Capture the cell that displays the provided text and extract its [x, y] central coordinate. 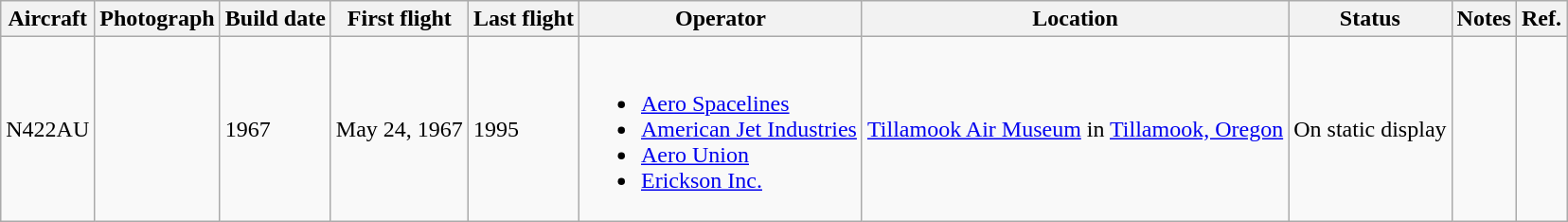
Photograph [157, 19]
May 24, 1967 [400, 129]
First flight [400, 19]
1967 [275, 129]
On static display [1370, 129]
Aircraft [47, 19]
1995 [523, 129]
Location [1075, 19]
Operator [720, 19]
Tillamook Air Museum in Tillamook, Oregon [1075, 129]
Ref. [1541, 19]
N422AU [47, 129]
Build date [275, 19]
Aero SpacelinesAmerican Jet IndustriesAero UnionErickson Inc. [720, 129]
Status [1370, 19]
Notes [1484, 19]
Last flight [523, 19]
